Output the (X, Y) coordinate of the center of the cell containing the given text.  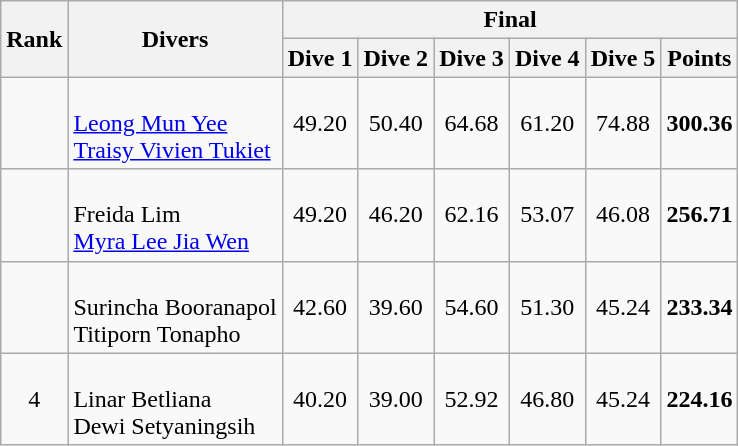
51.30 (547, 307)
Freida LimMyra Lee Jia Wen (175, 215)
Divers (175, 39)
64.68 (472, 123)
Final (510, 20)
4 (34, 399)
50.40 (396, 123)
46.80 (547, 399)
Dive 5 (623, 58)
Dive 4 (547, 58)
74.88 (623, 123)
Dive 3 (472, 58)
Dive 2 (396, 58)
224.16 (700, 399)
Points (700, 58)
39.00 (396, 399)
62.16 (472, 215)
54.60 (472, 307)
Surincha BooranapolTitiporn Tonapho (175, 307)
Rank (34, 39)
46.08 (623, 215)
Linar BetlianaDewi Setyaningsih (175, 399)
40.20 (320, 399)
233.34 (700, 307)
53.07 (547, 215)
256.71 (700, 215)
300.36 (700, 123)
61.20 (547, 123)
46.20 (396, 215)
42.60 (320, 307)
Leong Mun YeeTraisy Vivien Tukiet (175, 123)
Dive 1 (320, 58)
52.92 (472, 399)
39.60 (396, 307)
